Detect which cell encompasses the target text, then output its (X, Y) center coordinate. 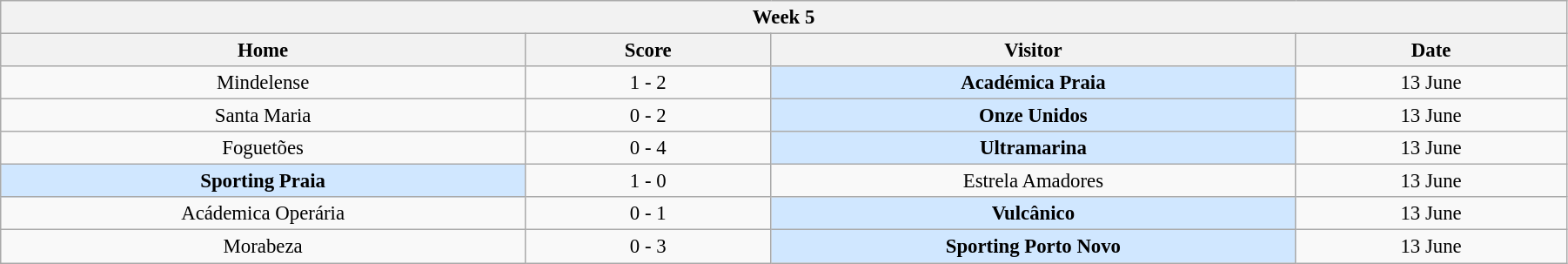
Vulcânico (1034, 213)
Onze Unidos (1034, 116)
Score (647, 51)
Sporting Porto Novo (1034, 247)
1 - 2 (647, 83)
Acádemica Operária (263, 213)
Foguetões (263, 148)
0 - 4 (647, 148)
Sporting Praia (263, 181)
Académica Praia (1034, 83)
Morabeza (263, 247)
0 - 2 (647, 116)
1 - 0 (647, 181)
Week 5 (784, 17)
Mindelense (263, 83)
Estrela Amadores (1034, 181)
Date (1431, 51)
0 - 3 (647, 247)
Home (263, 51)
Santa Maria (263, 116)
Ultramarina (1034, 148)
0 - 1 (647, 213)
Visitor (1034, 51)
